Return the (X, Y) coordinate for the center point of the cell that contains the specified text.  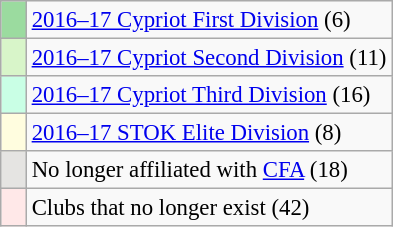
2016–17 Cypriot Third Division (16) (208, 95)
No longer affiliated with CFA (18) (208, 170)
2016–17 STOK Elite Division (8) (208, 133)
Clubs that no longer exist (42) (208, 208)
2016–17 Cypriot First Division (6) (208, 20)
2016–17 Cypriot Second Division (11) (208, 58)
